Identify which cell holds the provided text, then report its [x, y] central coordinate. 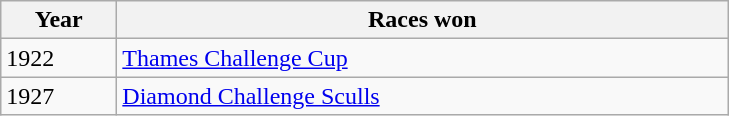
1922 [59, 58]
Year [59, 20]
Diamond Challenge Sculls [422, 96]
1927 [59, 96]
Races won [422, 20]
Thames Challenge Cup [422, 58]
